Locate the cell with the specified text and output its (X, Y) center coordinate. 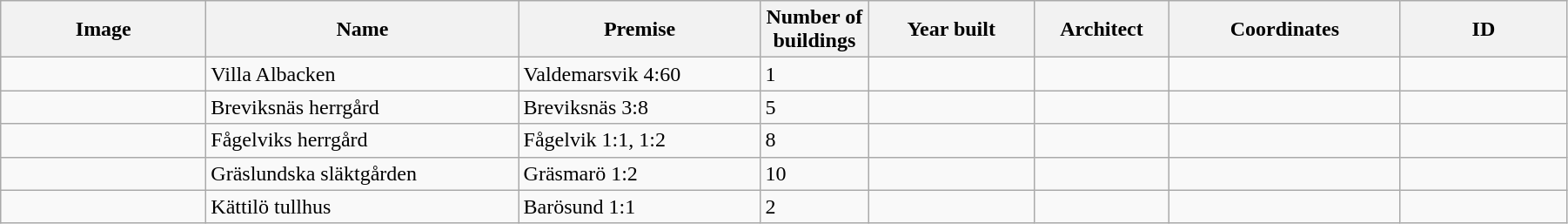
Kättilö tullhus (362, 207)
Gräslundska släktgården (362, 173)
Architect (1102, 30)
2 (814, 207)
Gräsmarö 1:2 (640, 173)
Number ofbuildings (814, 30)
Fågelviks herrgård (362, 140)
Name (362, 30)
Breviksnäs herrgård (362, 107)
Breviksnäs 3:8 (640, 107)
Image (104, 30)
Barösund 1:1 (640, 207)
Valdemarsvik 4:60 (640, 74)
Premise (640, 30)
ID (1483, 30)
Fågelvik 1:1, 1:2 (640, 140)
Year built (952, 30)
5 (814, 107)
Villa Albacken (362, 74)
8 (814, 140)
Coordinates (1284, 30)
10 (814, 173)
1 (814, 74)
